Find where the given text appears and provide that cell's center as (X, Y) coordinate. 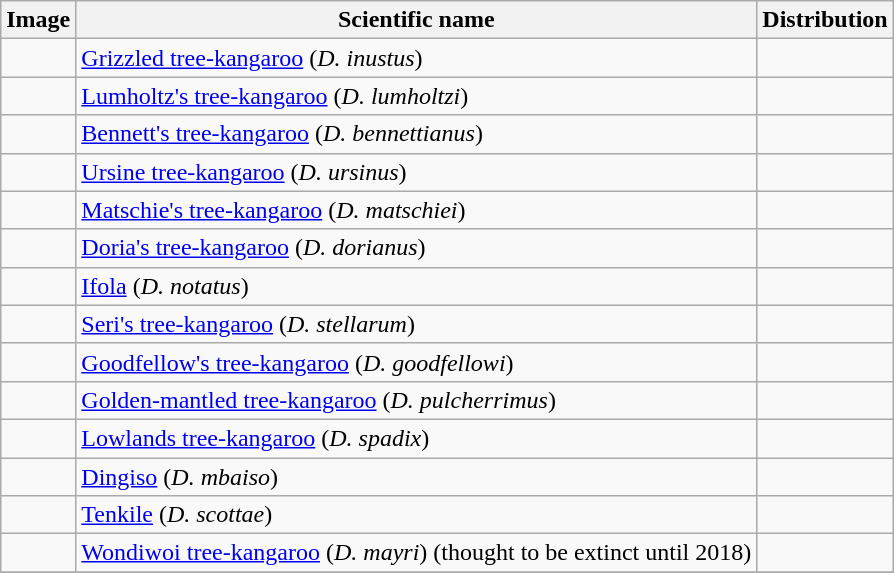
Goodfellow's tree-kangaroo (D. goodfellowi) (416, 362)
Distribution (825, 20)
Lowlands tree-kangaroo (D. spadix) (416, 438)
Bennett's tree-kangaroo (D. bennettianus) (416, 134)
Lumholtz's tree-kangaroo (D. lumholtzi) (416, 96)
Ifola (D. notatus) (416, 286)
Seri's tree-kangaroo (D. stellarum) (416, 324)
Wondiwoi tree-kangaroo (D. mayri) (thought to be extinct until 2018) (416, 553)
Scientific name (416, 20)
Tenkile (D. scottae) (416, 515)
Matschie's tree-kangaroo (D. matschiei) (416, 210)
Golden-mantled tree-kangaroo (D. pulcherrimus) (416, 400)
Grizzled tree-kangaroo (D. inustus) (416, 58)
Doria's tree-kangaroo (D. dorianus) (416, 248)
Ursine tree-kangaroo (D. ursinus) (416, 172)
Dingiso (D. mbaiso) (416, 477)
Image (38, 20)
